Output the (X, Y) coordinate of the center of the cell containing the given text.  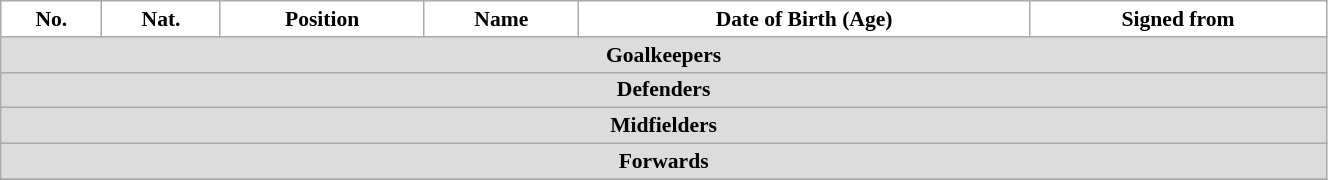
Midfielders (664, 126)
Forwards (664, 162)
Defenders (664, 90)
Name (502, 19)
Goalkeepers (664, 55)
Date of Birth (Age) (804, 19)
Nat. (161, 19)
Signed from (1178, 19)
No. (52, 19)
Position (322, 19)
